Pinpoint the cell where the given text exists, returning its [x, y] midpoint coordinate. 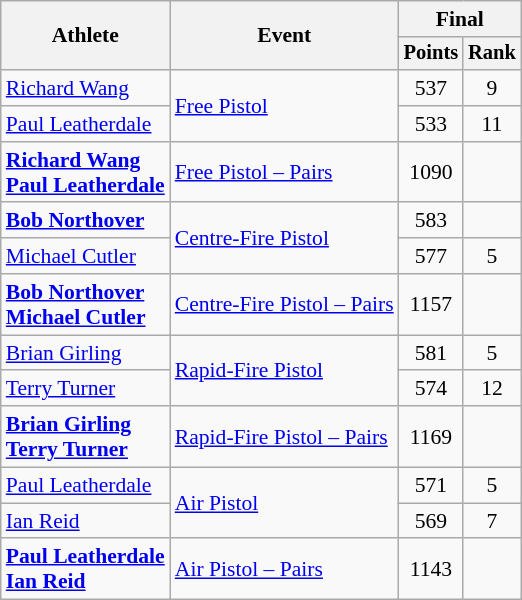
581 [431, 353]
Rank [492, 54]
Air Pistol – Pairs [284, 570]
12 [492, 389]
Centre-Fire Pistol [284, 238]
Brian Girling [86, 353]
Richard Wang [86, 88]
Air Pistol [284, 504]
Brian GirlingTerry Turner [86, 436]
533 [431, 124]
Centre-Fire Pistol – Pairs [284, 304]
Richard WangPaul Leatherdale [86, 172]
Bob Northover [86, 221]
1169 [431, 436]
577 [431, 256]
537 [431, 88]
Event [284, 36]
569 [431, 521]
9 [492, 88]
Rapid-Fire Pistol – Pairs [284, 436]
Bob NorthoverMichael Cutler [86, 304]
Final [460, 19]
Points [431, 54]
Free Pistol – Pairs [284, 172]
Ian Reid [86, 521]
1090 [431, 172]
583 [431, 221]
Michael Cutler [86, 256]
Terry Turner [86, 389]
1143 [431, 570]
571 [431, 486]
7 [492, 521]
574 [431, 389]
Rapid-Fire Pistol [284, 370]
Athlete [86, 36]
Free Pistol [284, 106]
11 [492, 124]
Paul LeatherdaleIan Reid [86, 570]
1157 [431, 304]
